Return (x, y) of the center of cell containing provided text 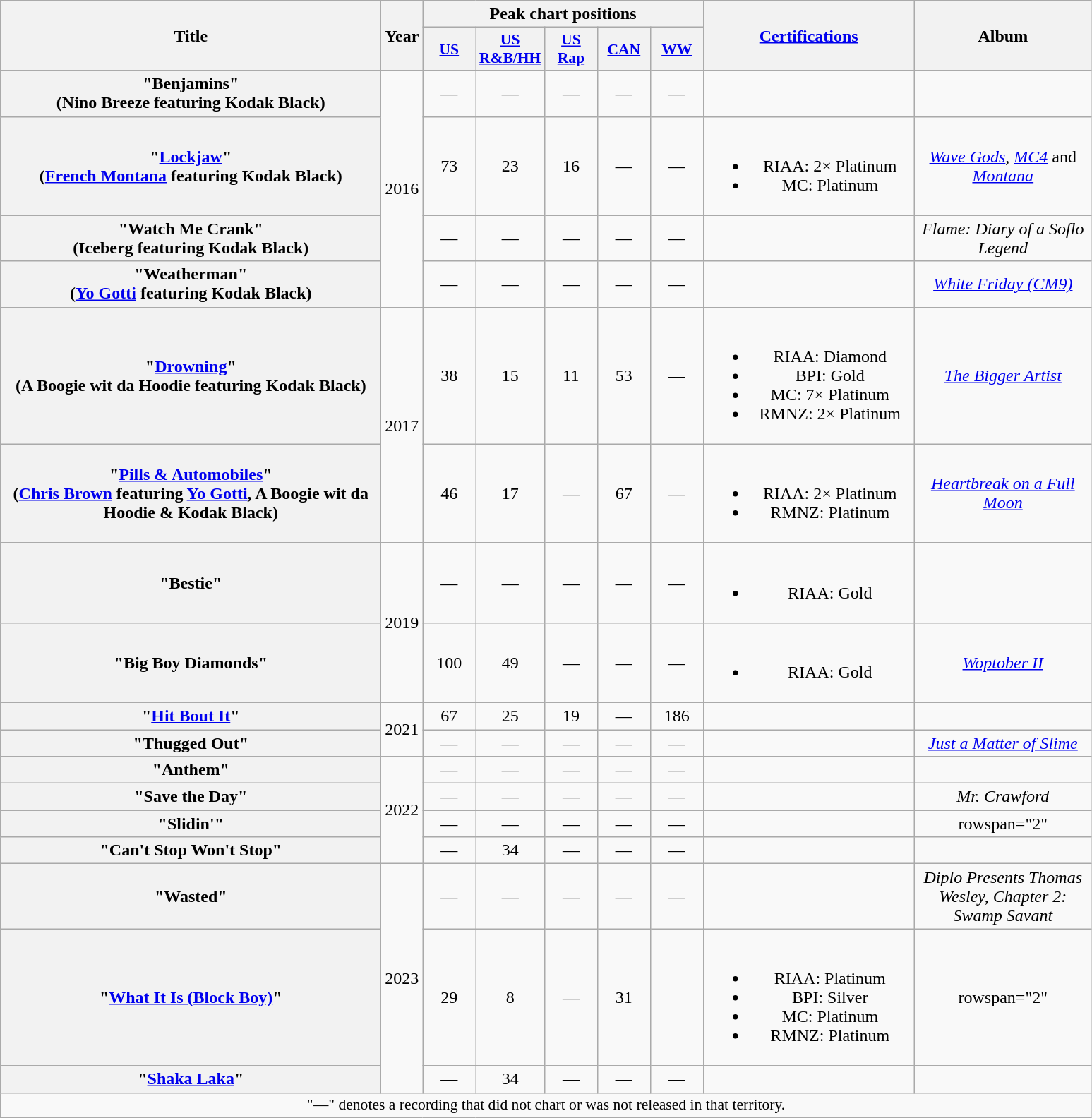
"Can't Stop Won't Stop" (191, 850)
Mr. Crawford (1002, 797)
25 (510, 716)
"Save the Day" (191, 797)
"Wasted" (191, 896)
"Pills & Automobiles"(Chris Brown featuring Yo Gotti, A Boogie wit da Hoodie & Kodak Black) (191, 493)
Woptober II (1002, 662)
8 (510, 997)
"Watch Me Crank"(Iceberg featuring Kodak Black) (191, 239)
49 (510, 662)
"Weatherman"(Yo Gotti featuring Kodak Black) (191, 284)
US R&B/HH (510, 49)
RIAA: DiamondBPI: GoldMC: 7× PlatinumRMNZ: 2× Platinum (809, 375)
Heartbreak on a Full Moon (1002, 493)
2017 (402, 425)
2023 (402, 978)
186 (676, 716)
The Bigger Artist (1002, 375)
2022 (402, 810)
Diplo Presents Thomas Wesley, Chapter 2: Swamp Savant (1002, 896)
100 (449, 662)
2021 (402, 729)
Just a Matter of Slime (1002, 743)
"Benjamins"(Nino Breeze featuring Kodak Black) (191, 93)
"Lockjaw"(French Montana featuring Kodak Black) (191, 166)
"Hit Bout It" (191, 716)
Title (191, 35)
USRap (570, 49)
CAN (624, 49)
31 (624, 997)
16 (570, 166)
2019 (402, 623)
Flame: Diary of a Soflo Legend (1002, 239)
WW (676, 49)
"What It Is (Block Boy)" (191, 997)
Certifications (809, 35)
38 (449, 375)
11 (570, 375)
19 (570, 716)
73 (449, 166)
RIAA: PlatinumBPI: SilverMC: PlatinumRMNZ: Platinum (809, 997)
Wave Gods, MC4 and Montana (1002, 166)
"Slidin'" (191, 824)
29 (449, 997)
"—" denotes a recording that did not chart or was not released in that territory. (546, 1105)
RIAA: 2× PlatinumRMNZ: Platinum (809, 493)
Year (402, 35)
23 (510, 166)
"Drowning"(A Boogie wit da Hoodie featuring Kodak Black) (191, 375)
"Big Boy Diamonds" (191, 662)
Peak chart positions (563, 14)
"Shaka Laka" (191, 1079)
15 (510, 375)
46 (449, 493)
17 (510, 493)
"Thugged Out" (191, 743)
"Anthem" (191, 770)
2016 (402, 189)
US (449, 49)
White Friday (CM9) (1002, 284)
"Bestie" (191, 583)
53 (624, 375)
Album (1002, 35)
RIAA: 2× PlatinumMC: Platinum (809, 166)
